Detect which cell encompasses the target text, then output its [x, y] center coordinate. 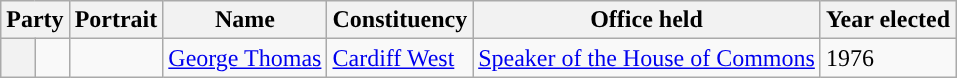
Cardiff West [400, 58]
1976 [888, 58]
Party [35, 20]
Name [245, 20]
Constituency [400, 20]
Year elected [888, 20]
Office held [647, 20]
Portrait [116, 20]
George Thomas [245, 58]
Speaker of the House of Commons [647, 58]
